Identify which cell holds the provided text, then report its (x, y) central coordinate. 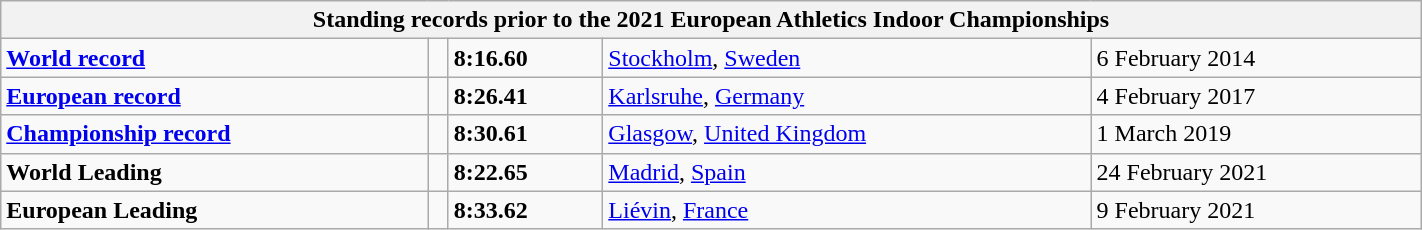
6 February 2014 (1256, 58)
24 February 2021 (1256, 172)
Liévin, France (847, 210)
1 March 2019 (1256, 134)
Championship record (214, 134)
8:26.41 (525, 96)
World Leading (214, 172)
Glasgow, United Kingdom (847, 134)
European record (214, 96)
9 February 2021 (1256, 210)
Karlsruhe, Germany (847, 96)
Madrid, Spain (847, 172)
Standing records prior to the 2021 European Athletics Indoor Championships (711, 20)
4 February 2017 (1256, 96)
8:30.61 (525, 134)
8:22.65 (525, 172)
World record (214, 58)
8:16.60 (525, 58)
European Leading (214, 210)
8:33.62 (525, 210)
Stockholm, Sweden (847, 58)
